Scan for the cell matching the given text and deliver its (X, Y) coordinate at center. 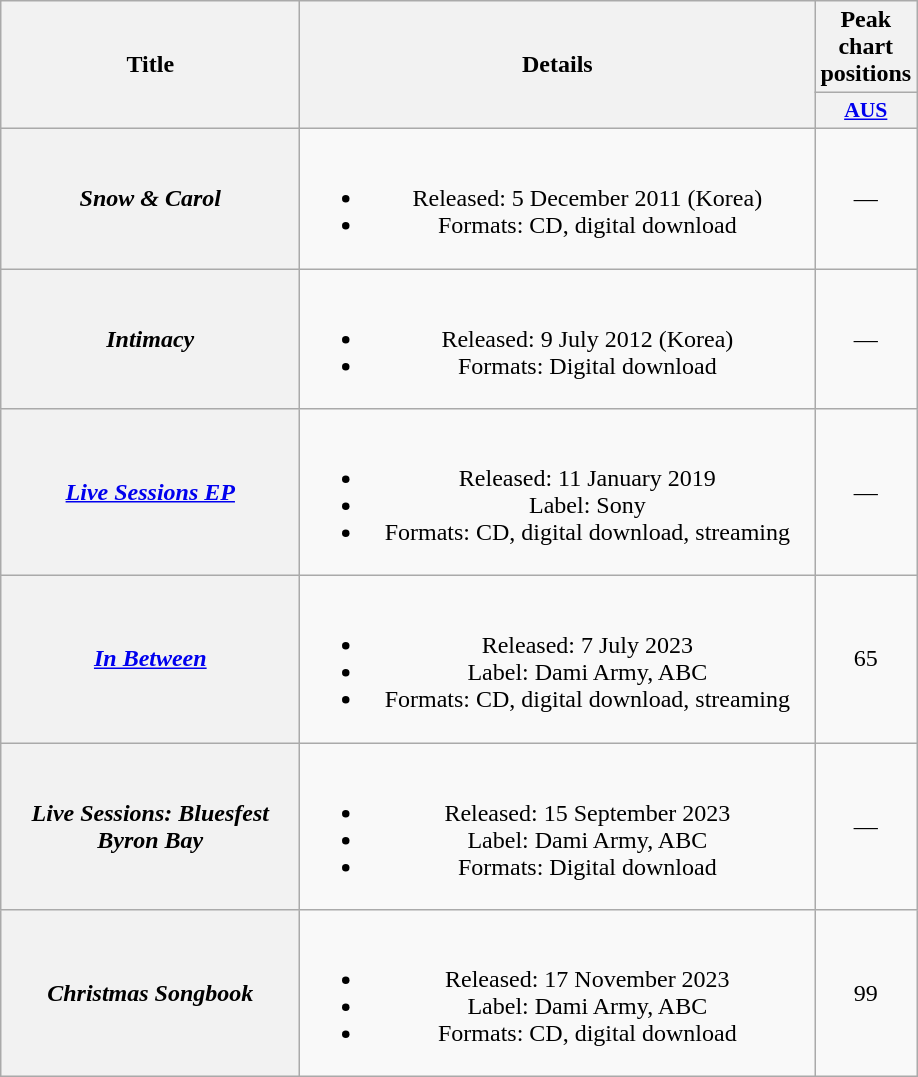
Released: 11 January 2019Label: SonyFormats: CD, digital download, streaming (558, 492)
Released: 15 September 2023Label: Dami Army, ABCFormats: Digital download (558, 826)
Details (558, 65)
In Between (150, 660)
Live Sessions EP (150, 492)
Released: 5 December 2011 (Korea)Formats: CD, digital download (558, 198)
Live Sessions: Bluesfest Byron Bay (150, 826)
99 (866, 994)
Released: 17 November 2023Label: Dami Army, ABCFormats: CD, digital download (558, 994)
Released: 9 July 2012 (Korea)Formats: Digital download (558, 338)
Released: 7 July 2023Label: Dami Army, ABCFormats: CD, digital download, streaming (558, 660)
Snow & Carol (150, 198)
Intimacy (150, 338)
Peak chart positions (866, 47)
AUS (866, 111)
Christmas Songbook (150, 994)
Title (150, 65)
65 (866, 660)
